Return the (x, y) coordinate for the center point of the cell that contains the specified text.  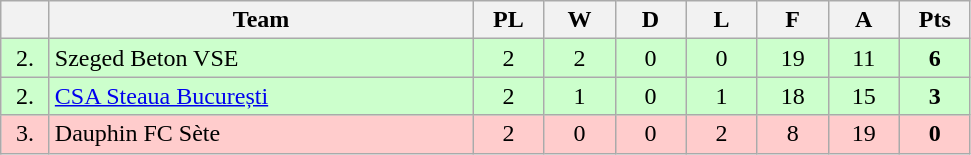
Team (261, 20)
F (792, 20)
PL (508, 20)
Pts (934, 20)
A (864, 20)
CSA Steaua București (261, 96)
15 (864, 96)
L (722, 20)
18 (792, 96)
11 (864, 58)
Szeged Beton VSE (261, 58)
6 (934, 58)
3 (934, 96)
Dauphin FC Sète (261, 134)
W (580, 20)
8 (792, 134)
D (650, 20)
3. (26, 134)
